Identify which cell holds the provided text, then report its [x, y] central coordinate. 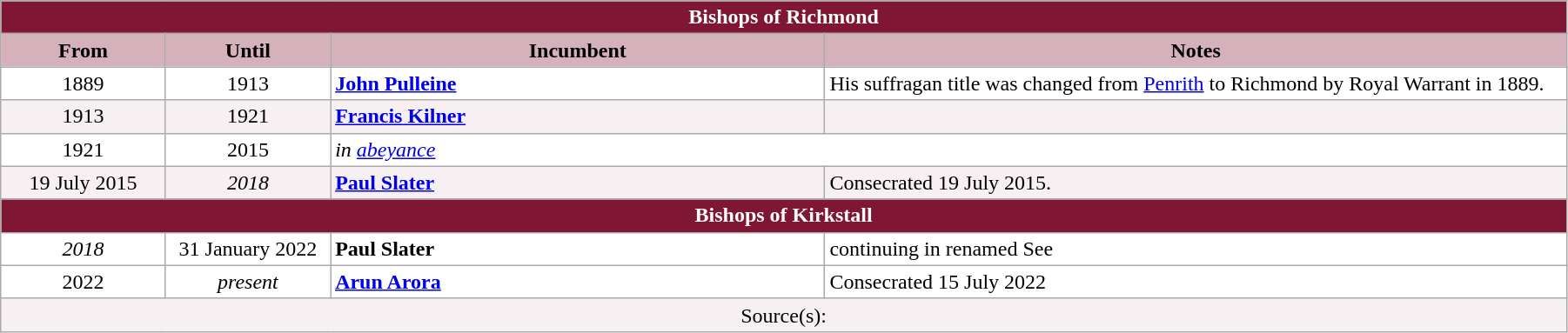
1889 [84, 83]
in abeyance [948, 150]
Bishops of Kirkstall [784, 216]
continuing in renamed See [1196, 249]
Until [247, 50]
31 January 2022 [247, 249]
From [84, 50]
His suffragan title was changed from Penrith to Richmond by Royal Warrant in 1889. [1196, 83]
Arun Arora [578, 282]
Incumbent [578, 50]
Bishops of Richmond [784, 17]
Francis Kilner [578, 117]
2015 [247, 150]
Notes [1196, 50]
2022 [84, 282]
19 July 2015 [84, 183]
Consecrated 15 July 2022 [1196, 282]
present [247, 282]
Source(s): [784, 315]
Consecrated 19 July 2015. [1196, 183]
John Pulleine [578, 83]
